Search for the cell housing the specified text and yield its (x, y) center coordinate. 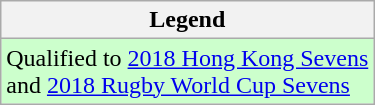
Legend (188, 20)
Qualified to 2018 Hong Kong Sevens and 2018 Rugby World Cup Sevens (188, 72)
